Determine the [x, y] coordinate at the center of the cell enclosing the given text.  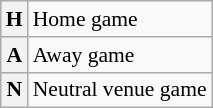
A [14, 55]
H [14, 19]
N [14, 90]
Away game [120, 55]
Home game [120, 19]
Neutral venue game [120, 90]
